Return (x, y) of the center of cell containing provided text 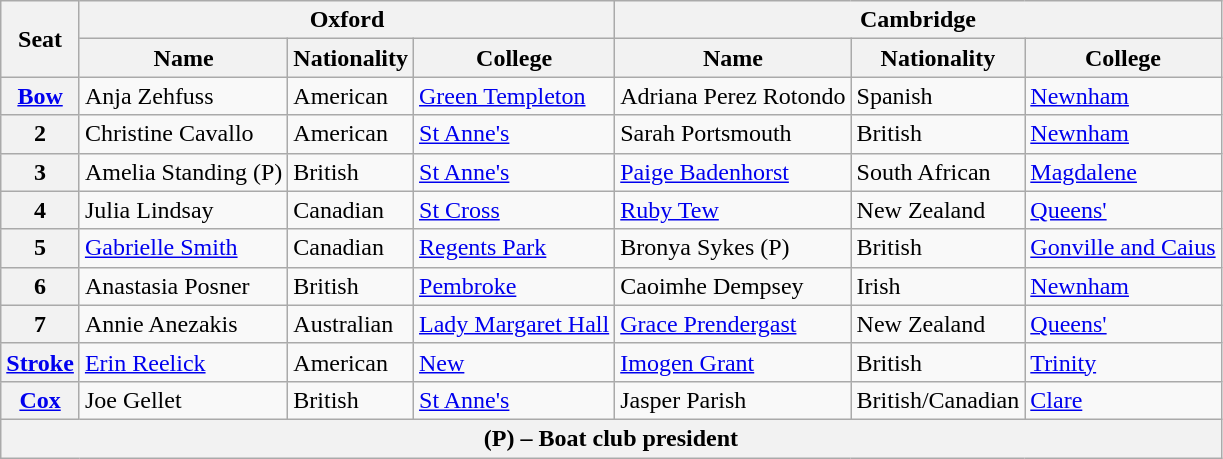
6 (40, 286)
Spanish (938, 96)
Irish (938, 286)
Bronya Sykes (P) (733, 248)
Christine Cavallo (183, 134)
Australian (351, 324)
Bow (40, 96)
Joe Gellet (183, 400)
Amelia Standing (P) (183, 172)
Anja Zehfuss (183, 96)
Clare (1123, 400)
Regents Park (514, 248)
Paige Badenhorst (733, 172)
Julia Lindsay (183, 210)
St Cross (514, 210)
Sarah Portsmouth (733, 134)
Anastasia Posner (183, 286)
(P) – Boat club president (611, 438)
New (514, 362)
7 (40, 324)
Gonville and Caius (1123, 248)
3 (40, 172)
Oxford (346, 20)
Grace Prendergast (733, 324)
Trinity (1123, 362)
Cambridge (918, 20)
Annie Anezakis (183, 324)
Erin Reelick (183, 362)
Magdalene (1123, 172)
British/Canadian (938, 400)
Ruby Tew (733, 210)
Adriana Perez Rotondo (733, 96)
Lady Margaret Hall (514, 324)
South African (938, 172)
2 (40, 134)
4 (40, 210)
Caoimhe Dempsey (733, 286)
Imogen Grant (733, 362)
Pembroke (514, 286)
Gabrielle Smith (183, 248)
5 (40, 248)
Cox (40, 400)
Stroke (40, 362)
Seat (40, 39)
Green Templeton (514, 96)
Jasper Parish (733, 400)
